Identify which cell holds the provided text, then report its (x, y) central coordinate. 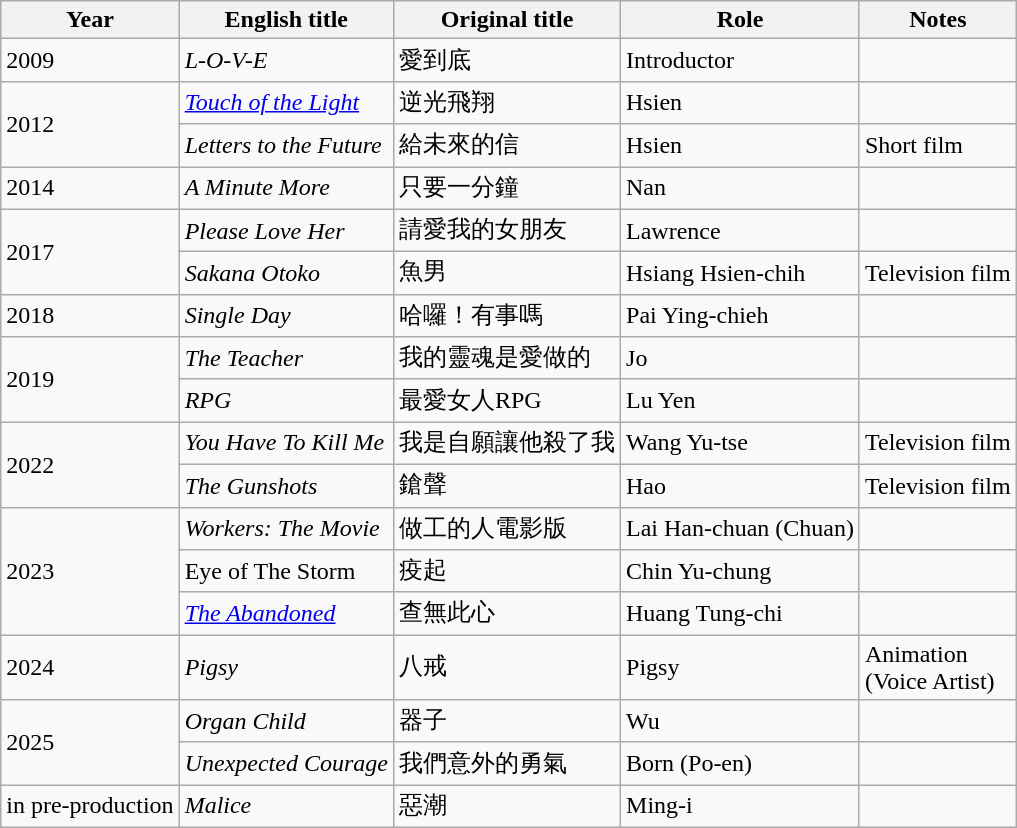
哈囉！有事嗎 (506, 316)
我的靈魂是愛做的 (506, 358)
Original title (506, 20)
2009 (90, 60)
2025 (90, 742)
我們意外的勇氣 (506, 764)
Lu Yen (740, 400)
Malice (286, 806)
Introductor (740, 60)
2019 (90, 380)
You Have To Kill Me (286, 444)
鎗聲 (506, 486)
2024 (90, 668)
Born (Po-en) (740, 764)
Eye of The Storm (286, 572)
Pai Ying-chieh (740, 316)
Organ Child (286, 722)
Touch of the Light (286, 102)
只要一分鐘 (506, 188)
A Minute More (286, 188)
2023 (90, 571)
Sakana Otoko (286, 274)
Unexpected Courage (286, 764)
2022 (90, 464)
Nan (740, 188)
Letters to the Future (286, 146)
2018 (90, 316)
器子 (506, 722)
疫起 (506, 572)
Chin Yu-chung (740, 572)
查無此心 (506, 614)
Short film (938, 146)
2012 (90, 124)
2017 (90, 252)
請愛我的女朋友 (506, 230)
L-O-V-E (286, 60)
RPG (286, 400)
The Gunshots (286, 486)
2014 (90, 188)
Year (90, 20)
The Abandoned (286, 614)
Wu (740, 722)
Workers: The Movie (286, 528)
Lai Han-chuan (Chuan) (740, 528)
愛到底 (506, 60)
Ming-i (740, 806)
Animation(Voice Artist) (938, 668)
The Teacher (286, 358)
English title (286, 20)
Role (740, 20)
我是自願讓他殺了我 (506, 444)
Notes (938, 20)
做工的人電影版 (506, 528)
in pre-production (90, 806)
Lawrence (740, 230)
Hsiang Hsien-chih (740, 274)
Hao (740, 486)
給未來的信 (506, 146)
惡潮 (506, 806)
Single Day (286, 316)
Jo (740, 358)
Please Love Her (286, 230)
八戒 (506, 668)
Wang Yu-tse (740, 444)
Huang Tung-chi (740, 614)
逆光飛翔 (506, 102)
最愛女人RPG (506, 400)
魚男 (506, 274)
